Pinpoint the cell where the given text exists, returning its [X, Y] midpoint coordinate. 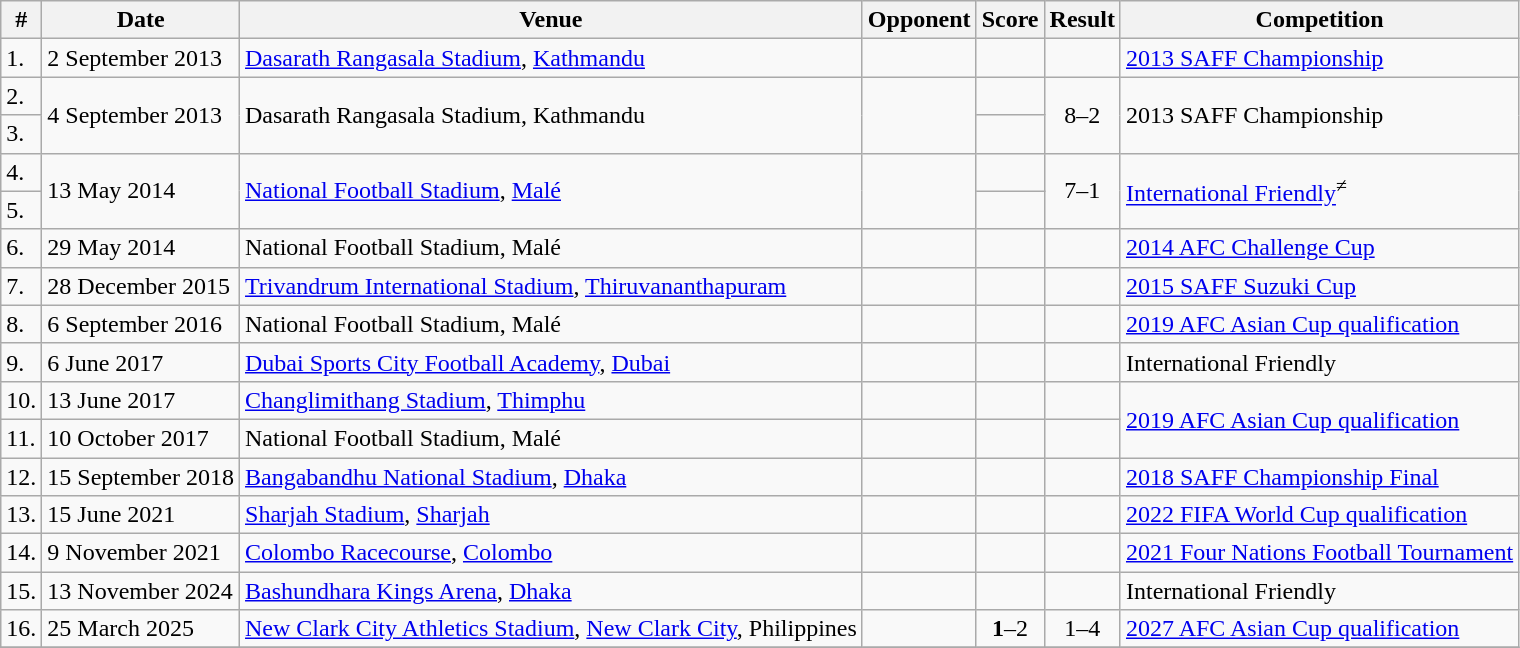
15 June 2021 [141, 515]
9 November 2021 [141, 553]
10. [22, 400]
4 September 2013 [141, 115]
# [22, 20]
New Clark City Athletics Stadium, New Clark City, Philippines [552, 629]
2027 AFC Asian Cup qualification [1319, 629]
13. [22, 515]
Colombo Racecourse, Colombo [552, 553]
Changlimithang Stadium, Thimphu [552, 400]
13 November 2024 [141, 591]
4. [22, 172]
8. [22, 324]
International Friendly≠ [1319, 191]
1. [22, 58]
5. [22, 210]
2022 FIFA World Cup qualification [1319, 515]
15 September 2018 [141, 477]
11. [22, 438]
Opponent [919, 20]
9. [22, 362]
Bashundhara Kings Arena, Dhaka [552, 591]
28 December 2015 [141, 286]
Competition [1319, 20]
1–4 [1082, 629]
Date [141, 20]
6 September 2016 [141, 324]
25 March 2025 [141, 629]
Trivandrum International Stadium, Thiruvananthapuram [552, 286]
7. [22, 286]
14. [22, 553]
Result [1082, 20]
2018 SAFF Championship Final [1319, 477]
12. [22, 477]
2 September 2013 [141, 58]
Venue [552, 20]
Score [1010, 20]
Dubai Sports City Football Academy, Dubai [552, 362]
29 May 2014 [141, 248]
13 May 2014 [141, 191]
Bangabandhu National Stadium, Dhaka [552, 477]
2014 AFC Challenge Cup [1319, 248]
15. [22, 591]
13 June 2017 [141, 400]
6 June 2017 [141, 362]
6. [22, 248]
Sharjah Stadium, Sharjah [552, 515]
7–1 [1082, 191]
2. [22, 96]
10 October 2017 [141, 438]
2015 SAFF Suzuki Cup [1319, 286]
8–2 [1082, 115]
2021 Four Nations Football Tournament [1319, 553]
16. [22, 629]
1–2 [1010, 629]
3. [22, 134]
